Scan for the cell matching the given text and deliver its [x, y] coordinate at center. 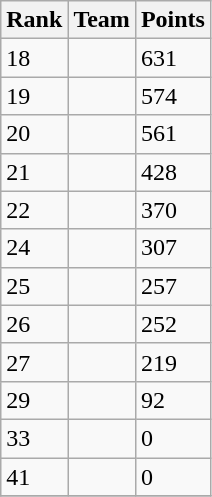
428 [172, 172]
631 [172, 58]
18 [34, 58]
29 [34, 400]
Rank [34, 20]
307 [172, 248]
41 [34, 477]
26 [34, 324]
22 [34, 210]
Team [102, 20]
252 [172, 324]
21 [34, 172]
370 [172, 210]
25 [34, 286]
20 [34, 134]
24 [34, 248]
Points [172, 20]
219 [172, 362]
257 [172, 286]
574 [172, 96]
561 [172, 134]
33 [34, 438]
92 [172, 400]
19 [34, 96]
27 [34, 362]
